From the cell containing the given text, extract its center point as (X, Y) coordinate. 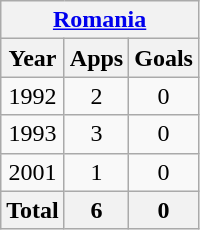
1 (96, 172)
Goals (164, 58)
6 (96, 210)
Total (33, 210)
1993 (33, 134)
3 (96, 134)
Romania (100, 20)
2001 (33, 172)
Apps (96, 58)
1992 (33, 96)
2 (96, 96)
Year (33, 58)
